Identify which cell holds the provided text, then report its (X, Y) central coordinate. 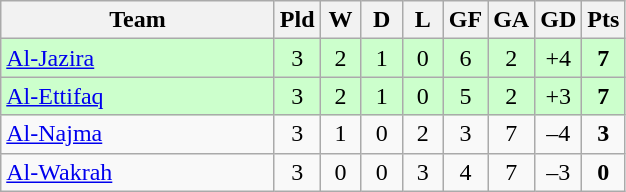
Team (138, 20)
GF (465, 20)
D (382, 20)
GA (512, 20)
Pld (297, 20)
6 (465, 58)
–3 (558, 172)
GD (558, 20)
L (422, 20)
Al-Najma (138, 134)
4 (465, 172)
Al-Wakrah (138, 172)
–4 (558, 134)
Al-Ettifaq (138, 96)
+4 (558, 58)
W (340, 20)
Al-Jazira (138, 58)
+3 (558, 96)
5 (465, 96)
Pts (604, 20)
